Output the [x, y] coordinate of the center of the cell containing the given text.  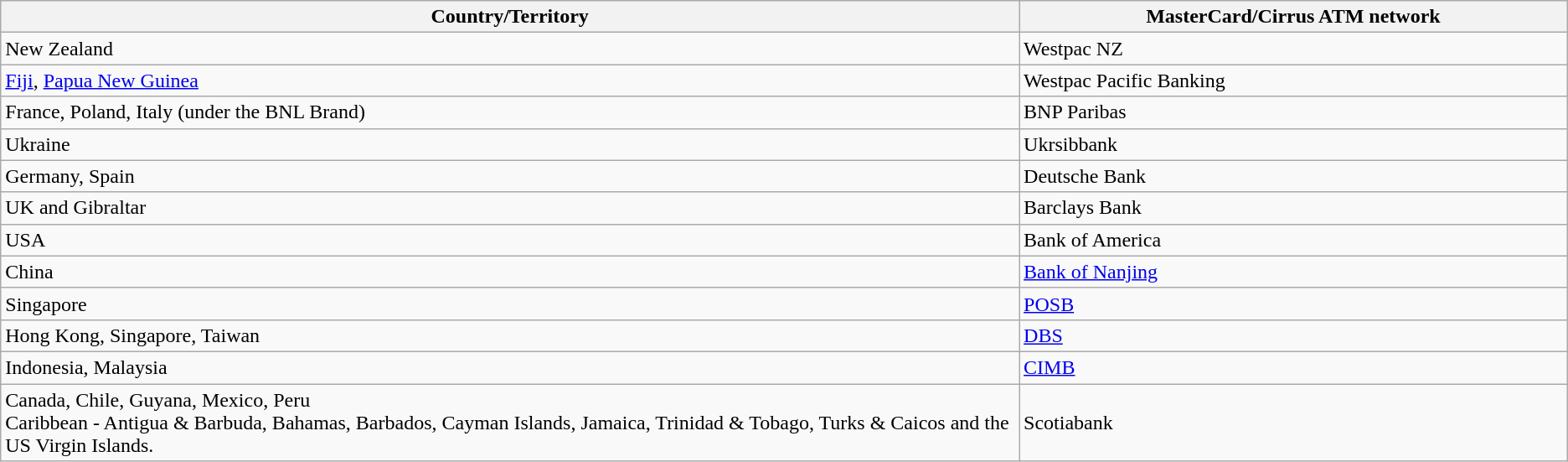
Ukrsibbank [1293, 144]
Ukraine [510, 144]
Fiji, Papua New Guinea [510, 80]
UK and Gibraltar [510, 208]
Bank of America [1293, 240]
Deutsche Bank [1293, 176]
Country/Territory [510, 17]
Bank of Nanjing [1293, 272]
Westpac NZ [1293, 49]
POSB [1293, 304]
France, Poland, Italy (under the BNL Brand) [510, 112]
New Zealand [510, 49]
Scotiabank [1293, 423]
Westpac Pacific Banking [1293, 80]
BNP Paribas [1293, 112]
DBS [1293, 335]
USA [510, 240]
Hong Kong, Singapore, Taiwan [510, 335]
Singapore [510, 304]
Barclays Bank [1293, 208]
Germany, Spain [510, 176]
Indonesia, Malaysia [510, 367]
CIMB [1293, 367]
MasterCard/Cirrus ATM network [1293, 17]
China [510, 272]
